For the text-containing cell, return its midpoint in (x, y) coordinate format. 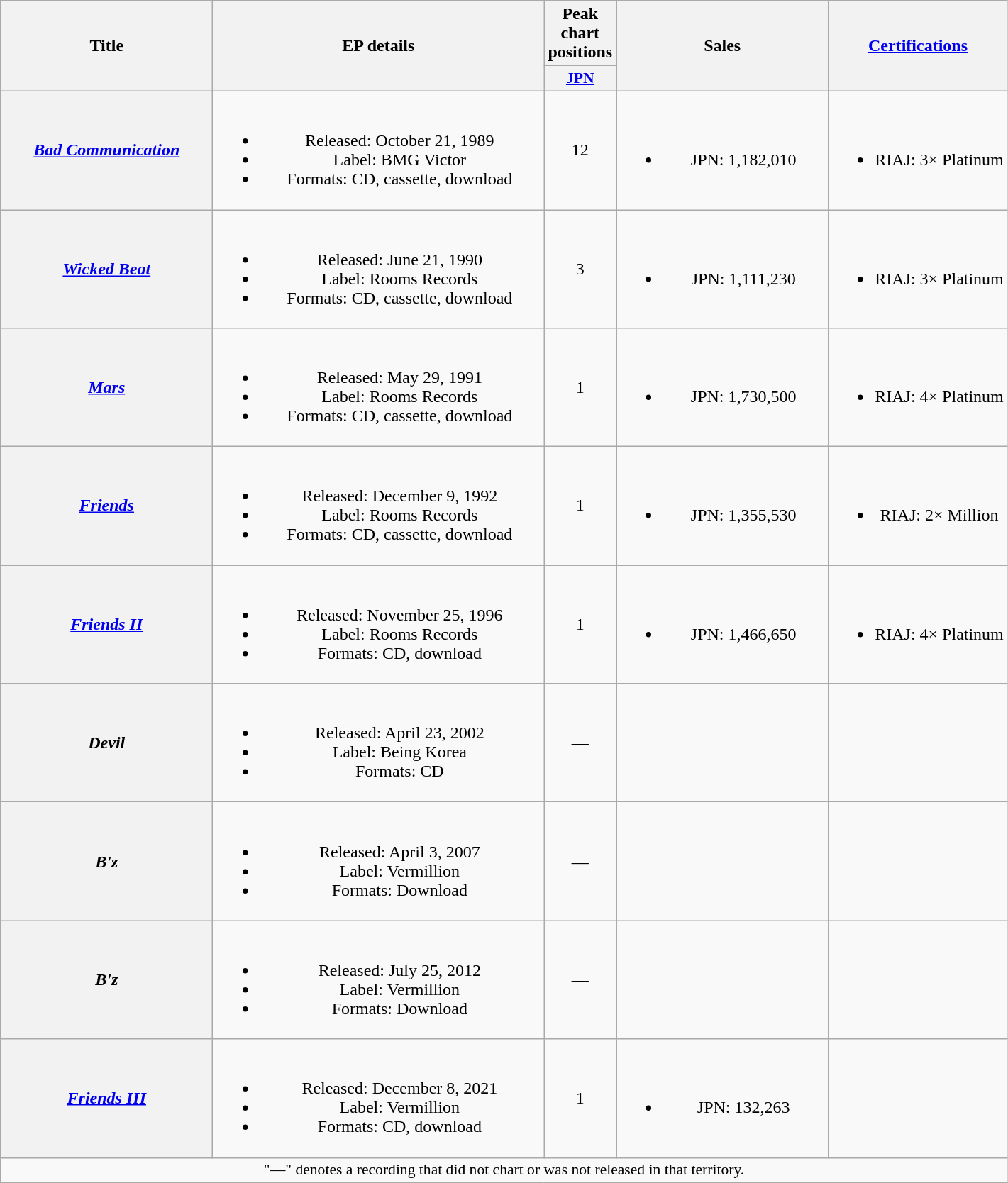
Released: April 3, 2007 Label: VermillionFormats: Download (379, 861)
Released: November 25, 1996 Label: Rooms RecordsFormats: CD, download (379, 624)
Released: October 21, 1989 Label: BMG VictorFormats: CD, cassette, download (379, 150)
JPN: 1,355,530 (722, 506)
"—" denotes a recording that did not chart or was not released in that territory. (504, 1170)
RIAJ: 2× Million (918, 506)
JPN: 1,182,010 (722, 150)
JPN: 1,466,650 (722, 624)
Title (106, 46)
Wicked Beat (106, 270)
JPN: 1,730,500 (722, 387)
JPN: 1,111,230 (722, 270)
Peak chart positions (580, 33)
Friends (106, 506)
Released: July 25, 2012 Label: VermillionFormats: Download (379, 980)
Mars (106, 387)
JPN: 132,263 (722, 1098)
Devil (106, 743)
Released: June 21, 1990 Label: Rooms RecordsFormats: CD, cassette, download (379, 270)
3 (580, 270)
Certifications (918, 46)
Sales (722, 46)
Released: December 9, 1992 Label: Rooms RecordsFormats: CD, cassette, download (379, 506)
Friends II (106, 624)
Released: December 8, 2021Label: VermillionFormats: CD, download (379, 1098)
Released: April 23, 2002 Label: Being KoreaFormats: CD (379, 743)
JPN (580, 79)
Friends III (106, 1098)
12 (580, 150)
EP details (379, 46)
Bad Communication (106, 150)
Released: May 29, 1991 Label: Rooms RecordsFormats: CD, cassette, download (379, 387)
